Determine the [X, Y] coordinate at the center of the cell enclosing the given text.  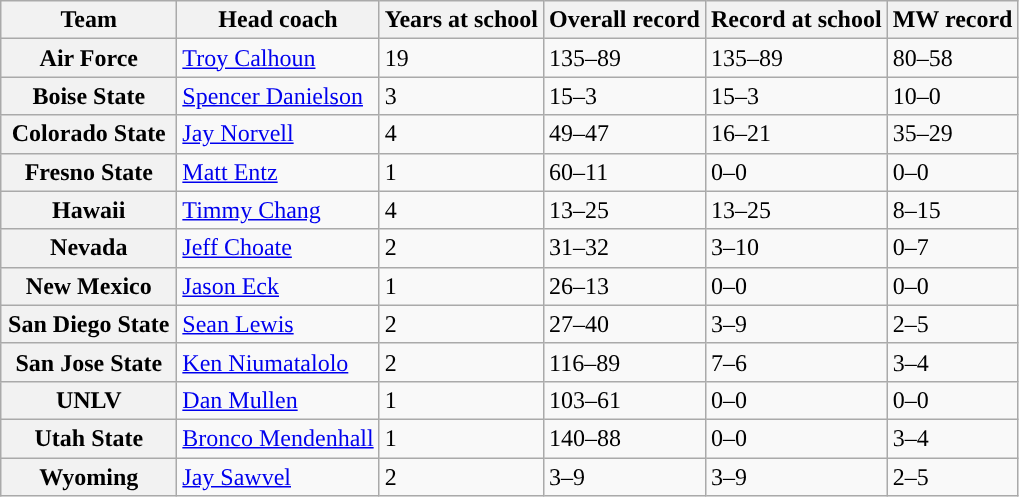
Head coach [278, 20]
31–32 [625, 248]
Jeff Choate [278, 248]
Fresno State [89, 172]
26–13 [625, 286]
Spencer Danielson [278, 96]
35–29 [952, 134]
Team [89, 20]
Boise State [89, 96]
116–89 [625, 362]
19 [461, 58]
Utah State [89, 438]
San Diego State [89, 324]
Jay Norvell [278, 134]
10–0 [952, 96]
103–61 [625, 400]
27–40 [625, 324]
Jay Sawvel [278, 477]
Years at school [461, 20]
16–21 [796, 134]
Air Force [89, 58]
Colorado State [89, 134]
San Jose State [89, 362]
Bronco Mendenhall [278, 438]
Wyoming [89, 477]
Ken Niumatalolo [278, 362]
Overall record [625, 20]
UNLV [89, 400]
8–15 [952, 210]
Matt Entz [278, 172]
0–7 [952, 248]
80–58 [952, 58]
Troy Calhoun [278, 58]
Sean Lewis [278, 324]
Record at school [796, 20]
MW record [952, 20]
Timmy Chang [278, 210]
49–47 [625, 134]
3–10 [796, 248]
Hawaii [89, 210]
60–11 [625, 172]
3 [461, 96]
140–88 [625, 438]
Nevada [89, 248]
Jason Eck [278, 286]
7–6 [796, 362]
New Mexico [89, 286]
Dan Mullen [278, 400]
